For the text-containing cell, return its midpoint in [x, y] coordinate format. 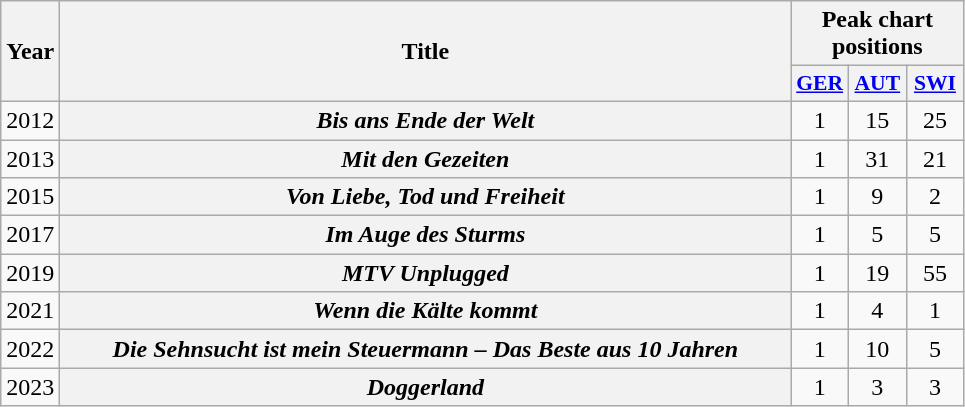
MTV Unplugged [426, 273]
2022 [30, 349]
21 [935, 159]
9 [878, 197]
10 [878, 349]
25 [935, 120]
Year [30, 52]
2017 [30, 235]
2021 [30, 311]
Bis ans Ende der Welt [426, 120]
Die Sehnsucht ist mein Steuermann – Das Beste aus 10 Jahren [426, 349]
Von Liebe, Tod und Freiheit [426, 197]
55 [935, 273]
2023 [30, 387]
2013 [30, 159]
4 [878, 311]
2 [935, 197]
SWI [935, 84]
Title [426, 52]
Im Auge des Sturms [426, 235]
2015 [30, 197]
15 [878, 120]
Wenn die Kälte kommt [426, 311]
2019 [30, 273]
Doggerland [426, 387]
2012 [30, 120]
Peak chart positions [878, 34]
Mit den Gezeiten [426, 159]
19 [878, 273]
AUT [878, 84]
GER [820, 84]
31 [878, 159]
